Provide the (X, Y) coordinate of the cell's center where the given text is located.  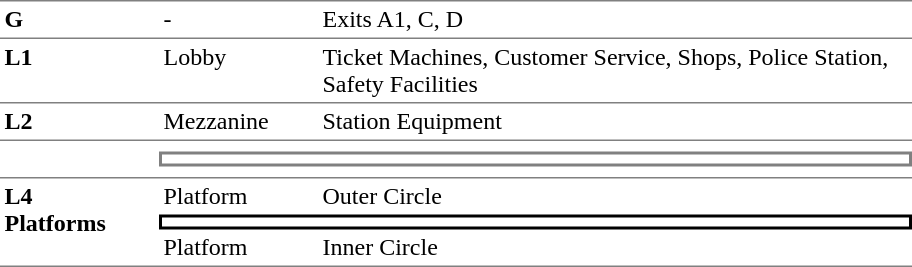
L4 Platforms (80, 222)
- (238, 19)
Exits A1, C, D (615, 19)
Lobby (238, 71)
Outer Circle (615, 196)
L2 (80, 123)
L1 (80, 71)
Ticket Machines, Customer Service, Shops, Police Station, Safety Facilities (615, 71)
G (80, 19)
Platform (238, 196)
Station Equipment (615, 123)
Mezzanine (238, 123)
